Determine the [X, Y] coordinate at the center of the cell enclosing the given text.  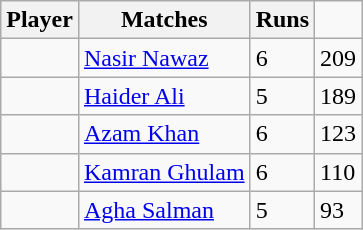
93 [338, 210]
209 [338, 58]
Azam Khan [164, 134]
Kamran Ghulam [164, 172]
Runs [282, 20]
Agha Salman [164, 210]
189 [338, 96]
110 [338, 172]
Haider Ali [164, 96]
Player [40, 20]
123 [338, 134]
Matches [164, 20]
Nasir Nawaz [164, 58]
